From the cell containing the given text, extract its center point as (X, Y) coordinate. 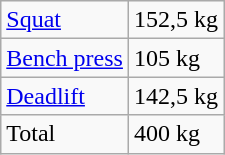
152,5 kg (176, 20)
400 kg (176, 134)
Bench press (65, 58)
142,5 kg (176, 96)
Total (65, 134)
105 kg (176, 58)
Deadlift (65, 96)
Squat (65, 20)
